Detect which cell encompasses the target text, then output its (X, Y) center coordinate. 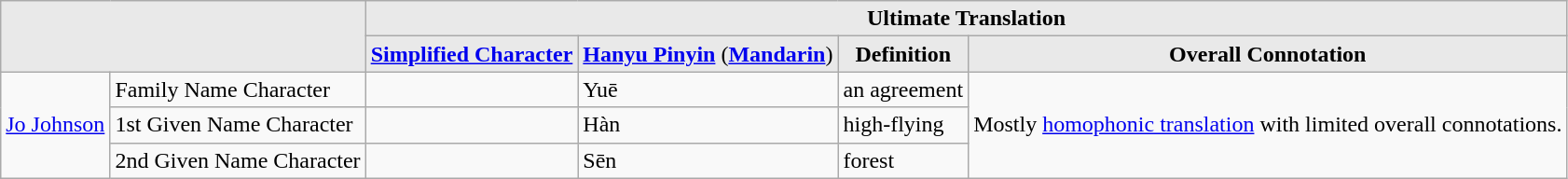
an agreement (903, 89)
Ultimate Translation (966, 19)
Hanyu Pinyin (Mandarin) (708, 54)
Overall Connotation (1268, 54)
Family Name Character (238, 89)
Definition (903, 54)
Mostly homophonic translation with limited overall connotations. (1268, 125)
Yuē (708, 89)
Sēn (708, 160)
Jo Johnson (56, 125)
forest (903, 160)
high-flying (903, 125)
Hàn (708, 125)
2nd Given Name Character (238, 160)
Simplified Character (472, 54)
1st Given Name Character (238, 125)
